Locate the cell with the specified text and output its (x, y) center coordinate. 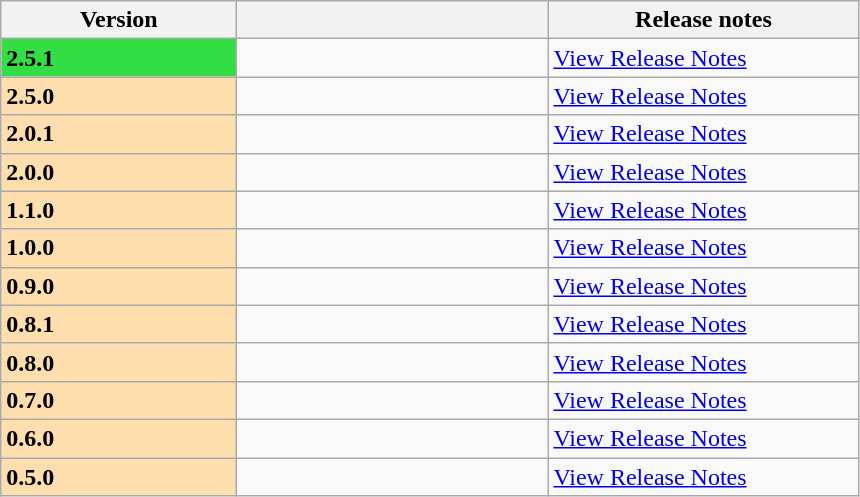
0.8.1 (119, 324)
2.5.1 (119, 58)
2.0.0 (119, 172)
0.8.0 (119, 362)
Version (119, 20)
0.6.0 (119, 438)
0.7.0 (119, 400)
2.5.0 (119, 96)
0.9.0 (119, 286)
Release notes (704, 20)
1.0.0 (119, 248)
0.5.0 (119, 477)
2.0.1 (119, 134)
1.1.0 (119, 210)
